For the text-containing cell, return its midpoint in [x, y] coordinate format. 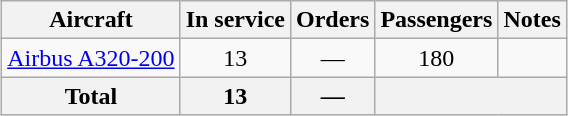
Airbus A320-200 [91, 58]
In service [235, 20]
180 [436, 58]
Passengers [436, 20]
Notes [532, 20]
Aircraft [91, 20]
Total [91, 96]
Orders [332, 20]
